Scan for the cell matching the given text and deliver its [x, y] coordinate at center. 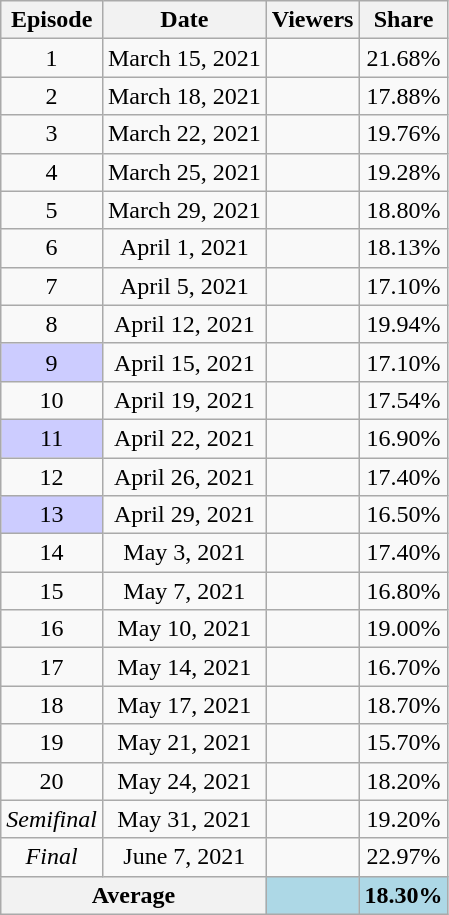
9 [52, 362]
13 [52, 515]
March 18, 2021 [184, 96]
15.70% [404, 743]
22.97% [404, 857]
1 [52, 58]
8 [52, 324]
20 [52, 781]
18.20% [404, 781]
3 [52, 134]
18.80% [404, 210]
6 [52, 248]
19.76% [404, 134]
17 [52, 667]
18 [52, 705]
May 31, 2021 [184, 819]
March 29, 2021 [184, 210]
Date [184, 20]
April 5, 2021 [184, 286]
14 [52, 553]
April 12, 2021 [184, 324]
Episode [52, 20]
April 1, 2021 [184, 248]
16.80% [404, 591]
18.13% [404, 248]
21.68% [404, 58]
March 22, 2021 [184, 134]
May 10, 2021 [184, 629]
April 29, 2021 [184, 515]
April 22, 2021 [184, 438]
May 17, 2021 [184, 705]
17.54% [404, 400]
19.28% [404, 172]
May 14, 2021 [184, 667]
May 7, 2021 [184, 591]
May 21, 2021 [184, 743]
12 [52, 477]
Final [52, 857]
Semifinal [52, 819]
18.70% [404, 705]
June 7, 2021 [184, 857]
May 3, 2021 [184, 553]
Viewers [312, 20]
Share [404, 20]
16.50% [404, 515]
2 [52, 96]
16.90% [404, 438]
11 [52, 438]
19.00% [404, 629]
16 [52, 629]
April 19, 2021 [184, 400]
March 15, 2021 [184, 58]
10 [52, 400]
April 15, 2021 [184, 362]
7 [52, 286]
19 [52, 743]
March 25, 2021 [184, 172]
19.94% [404, 324]
17.88% [404, 96]
April 26, 2021 [184, 477]
May 24, 2021 [184, 781]
Average [134, 895]
4 [52, 172]
19.20% [404, 819]
5 [52, 210]
15 [52, 591]
16.70% [404, 667]
18.30% [404, 895]
